Locate the cell with the specified text and output its (x, y) center coordinate. 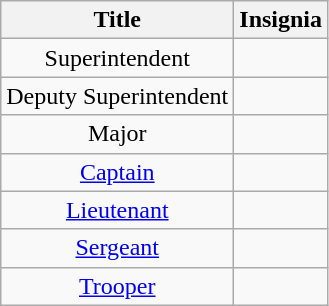
Superintendent (118, 58)
Insignia (281, 20)
Lieutenant (118, 210)
Major (118, 134)
Title (118, 20)
Captain (118, 172)
Deputy Superintendent (118, 96)
Trooper (118, 286)
Sergeant (118, 248)
